Return [x, y] of the center of cell containing provided text 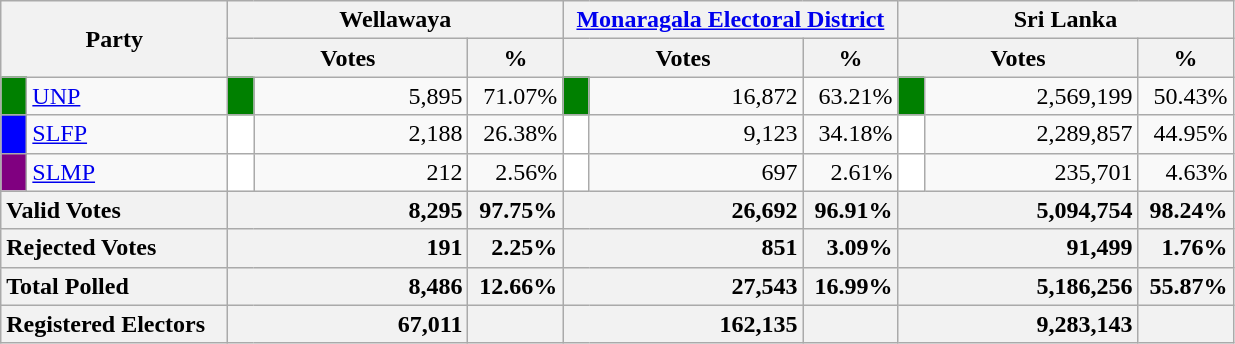
67,011 [348, 324]
97.75% [516, 210]
Party [114, 39]
212 [361, 172]
9,283,143 [1018, 324]
2.25% [516, 248]
12.66% [516, 286]
235,701 [1031, 172]
63.21% [850, 96]
16.99% [850, 286]
191 [348, 248]
98.24% [1186, 210]
3.09% [850, 248]
8,486 [348, 286]
2,569,199 [1031, 96]
697 [696, 172]
44.95% [1186, 134]
SLMP [128, 172]
71.07% [516, 96]
16,872 [696, 96]
55.87% [1186, 286]
26.38% [516, 134]
Total Polled [114, 286]
96.91% [850, 210]
9,123 [696, 134]
851 [683, 248]
UNP [128, 96]
Rejected Votes [114, 248]
26,692 [683, 210]
50.43% [1186, 96]
5,895 [361, 96]
2.56% [516, 172]
8,295 [348, 210]
Valid Votes [114, 210]
Wellawaya [396, 20]
162,135 [683, 324]
27,543 [683, 286]
2,188 [361, 134]
2.61% [850, 172]
Registered Electors [114, 324]
Sri Lanka [1066, 20]
2,289,857 [1031, 134]
SLFP [128, 134]
34.18% [850, 134]
1.76% [1186, 248]
Monaragala Electoral District [730, 20]
91,499 [1018, 248]
5,186,256 [1018, 286]
5,094,754 [1018, 210]
4.63% [1186, 172]
